Scan for the cell matching the given text and deliver its (X, Y) coordinate at center. 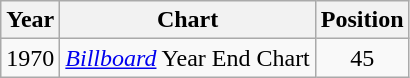
Chart (188, 20)
1970 (30, 58)
Position (362, 20)
Billboard Year End Chart (188, 58)
Year (30, 20)
45 (362, 58)
